Capture the cell that displays the provided text and extract its [X, Y] central coordinate. 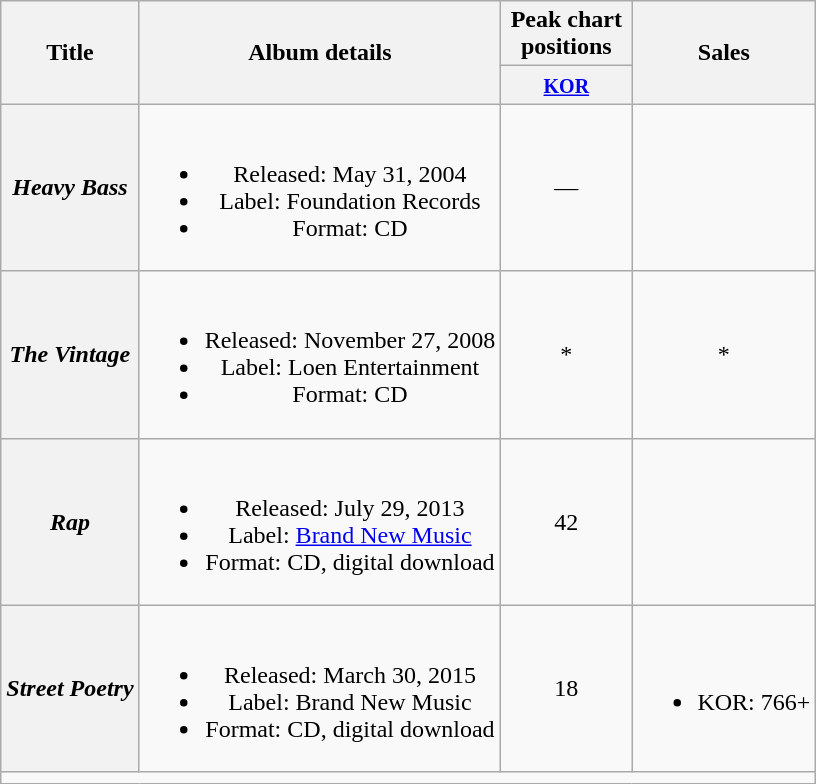
Released: July 29, 2013Label: Brand New MusicFormat: CD, digital download [320, 522]
Title [70, 52]
Released: May 31, 2004Label: Foundation RecordsFormat: CD [320, 188]
Released: November 27, 2008Label: Loen EntertainmentFormat: CD [320, 354]
Street Poetry [70, 688]
The Vintage [70, 354]
Heavy Bass [70, 188]
Album details [320, 52]
KOR [566, 85]
Peak chart positions [566, 34]
Rap [70, 522]
Sales [724, 52]
42 [566, 522]
Released: March 30, 2015Label: Brand New MusicFormat: CD, digital download [320, 688]
18 [566, 688]
— [566, 188]
KOR: 766+ [724, 688]
